Return [X, Y] of the center of cell containing provided text 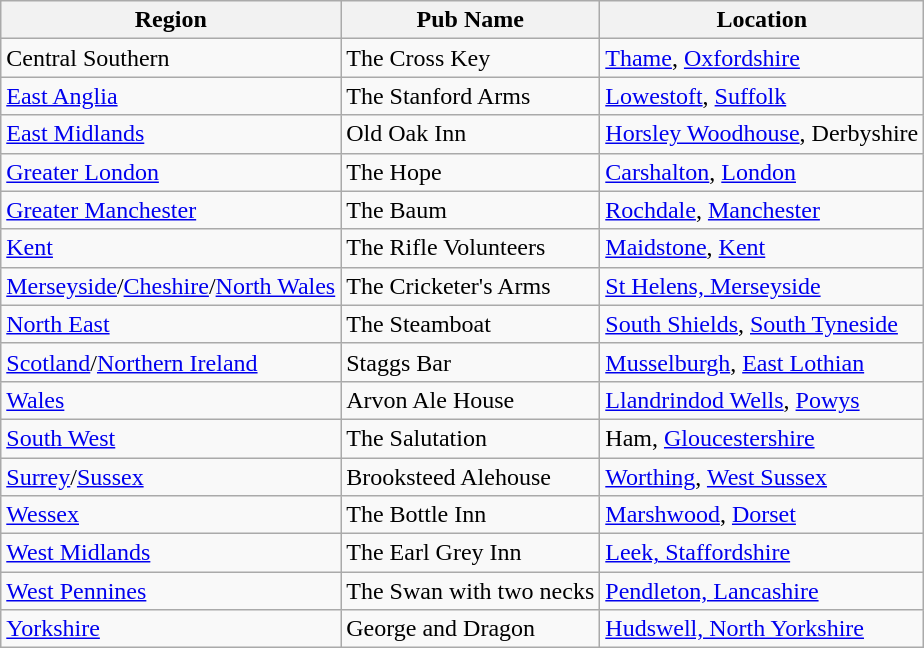
The Earl Grey Inn [470, 553]
West Midlands [171, 553]
West Pennines [171, 591]
Location [762, 20]
The Hope [470, 172]
The Baum [470, 210]
Greater Manchester [171, 210]
Region [171, 20]
East Anglia [171, 96]
Musselburgh, East Lothian [762, 362]
Llandrindod Wells, Powys [762, 400]
Wessex [171, 515]
Rochdale, Manchester [762, 210]
Thame, Oxfordshire [762, 58]
The Swan with two necks [470, 591]
Lowestoft, Suffolk [762, 96]
The Bottle Inn [470, 515]
George and Dragon [470, 629]
South West [171, 438]
Carshalton, London [762, 172]
North East [171, 324]
The Stanford Arms [470, 96]
Leek, Staffordshire [762, 553]
Horsley Woodhouse, Derbyshire [762, 134]
Old Oak Inn [470, 134]
The Rifle Volunteers [470, 248]
St Helens, Merseyside [762, 286]
Wales [171, 400]
Ham, Gloucestershire [762, 438]
Greater London [171, 172]
The Cross Key [470, 58]
East Midlands [171, 134]
Kent [171, 248]
Maidstone, Kent [762, 248]
Pendleton, Lancashire [762, 591]
Yorkshire [171, 629]
Surrey/Sussex [171, 477]
Pub Name [470, 20]
Worthing, West Sussex [762, 477]
Arvon Ale House [470, 400]
Staggs Bar [470, 362]
Marshwood, Dorset [762, 515]
The Steamboat [470, 324]
The Salutation [470, 438]
South Shields, South Tyneside [762, 324]
Central Southern [171, 58]
Scotland/Northern Ireland [171, 362]
Hudswell, North Yorkshire [762, 629]
Merseyside/Cheshire/North Wales [171, 286]
The Cricketer's Arms [470, 286]
Brooksteed Alehouse [470, 477]
